Output the (x, y) coordinate of the center of the cell containing the given text.  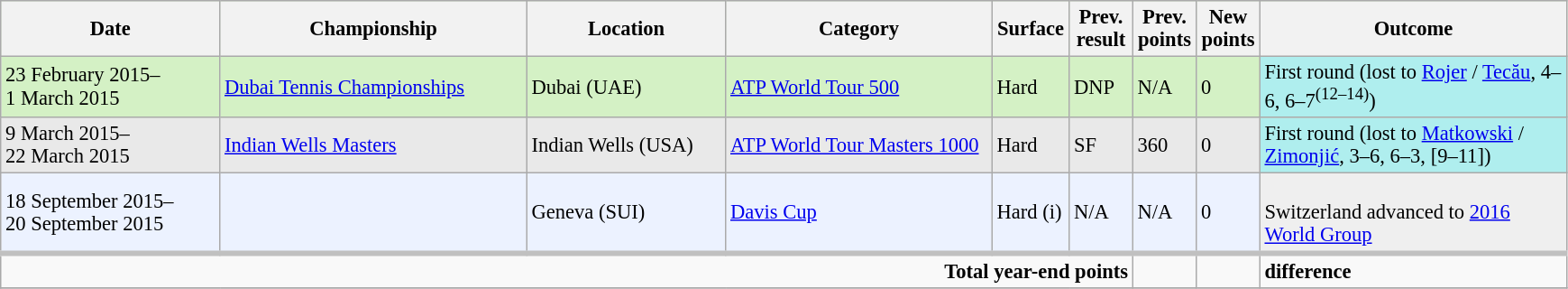
Category (859, 29)
Location (626, 29)
Davis Cup (859, 213)
First round (lost to Rojer / Tecău, 4–6, 6–7(12–14)) (1413, 87)
360 (1164, 145)
Hard (i) (1031, 213)
Dubai (UAE) (626, 87)
Dubai Tennis Championships (373, 87)
Surface (1031, 29)
Indian Wells Masters (373, 145)
Championship (373, 29)
Outcome (1413, 29)
Geneva (SUI) (626, 213)
ATP World Tour Masters 1000 (859, 145)
difference (1413, 271)
9 March 2015–22 March 2015 (110, 145)
SF (1101, 145)
Total year-end points (567, 271)
New points (1228, 29)
Date (110, 29)
DNP (1101, 87)
18 September 2015–20 September 2015 (110, 213)
Switzerland advanced to 2016 World Group (1413, 213)
First round (lost to Matkowski / Zimonjić, 3–6, 6–3, [9–11]) (1413, 145)
Indian Wells (USA) (626, 145)
Prev. points (1164, 29)
Prev. result (1101, 29)
ATP World Tour 500 (859, 87)
23 February 2015–1 March 2015 (110, 87)
